Determine the [x, y] coordinate at the center of the cell enclosing the given text.  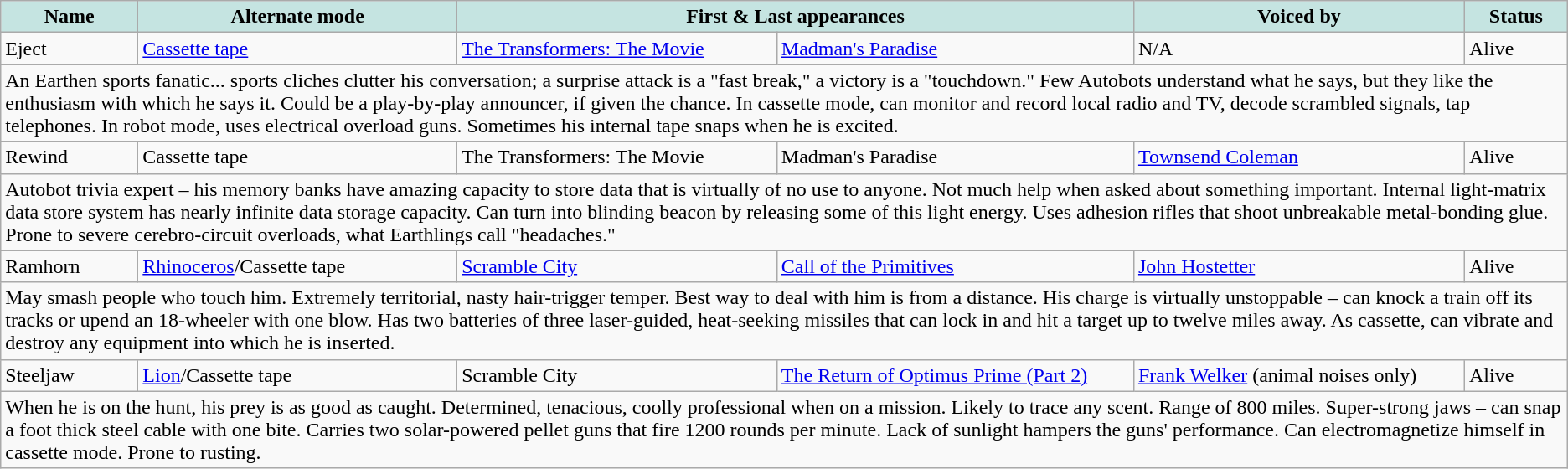
Townsend Coleman [1298, 157]
Ramhorn [70, 266]
Steeljaw [70, 375]
Alternate mode [298, 17]
The Return of Optimus Prime (Part 2) [955, 375]
N/A [1298, 49]
Eject [70, 49]
Rewind [70, 157]
Frank Welker (animal noises only) [1298, 375]
Status [1516, 17]
John Hostetter [1298, 266]
Rhinoceros/Cassette tape [298, 266]
First & Last appearances [796, 17]
Lion/Cassette tape [298, 375]
Name [70, 17]
Voiced by [1298, 17]
Call of the Primitives [955, 266]
